From the cell containing the given text, extract its center point as [X, Y] coordinate. 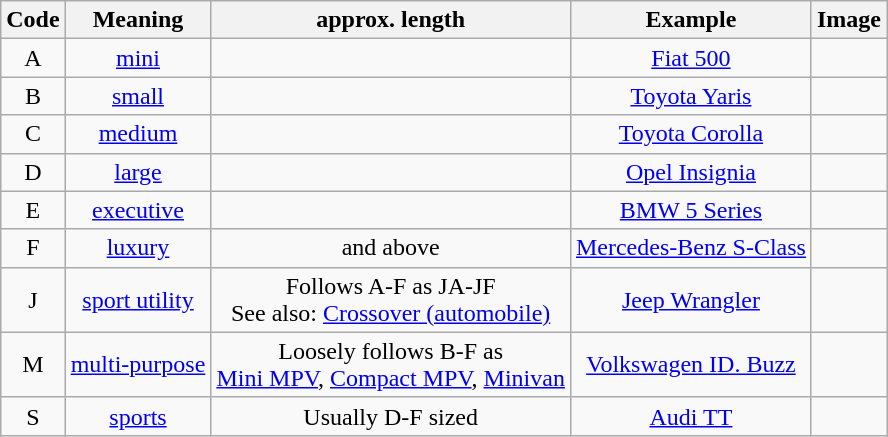
S [33, 416]
sports [138, 416]
Example [690, 20]
and above [391, 248]
sport utility [138, 300]
Toyota Yaris [690, 96]
Opel Insignia [690, 172]
Image [848, 20]
multi-purpose [138, 364]
BMW 5 Series [690, 210]
D [33, 172]
large [138, 172]
C [33, 134]
Volkswagen ID. Buzz [690, 364]
E [33, 210]
mini [138, 58]
Mercedes-Benz S-Class [690, 248]
J [33, 300]
small [138, 96]
Audi TT [690, 416]
Follows A-F as JA-JFSee also: Crossover (automobile) [391, 300]
Loosely follows B-F asMini MPV, Compact MPV, Minivan [391, 364]
F [33, 248]
medium [138, 134]
Usually D-F sized [391, 416]
approx. length [391, 20]
M [33, 364]
Toyota Corolla [690, 134]
A [33, 58]
Fiat 500 [690, 58]
B [33, 96]
luxury [138, 248]
Meaning [138, 20]
executive [138, 210]
Code [33, 20]
Jeep Wrangler [690, 300]
